Search for the cell housing the specified text and yield its (x, y) center coordinate. 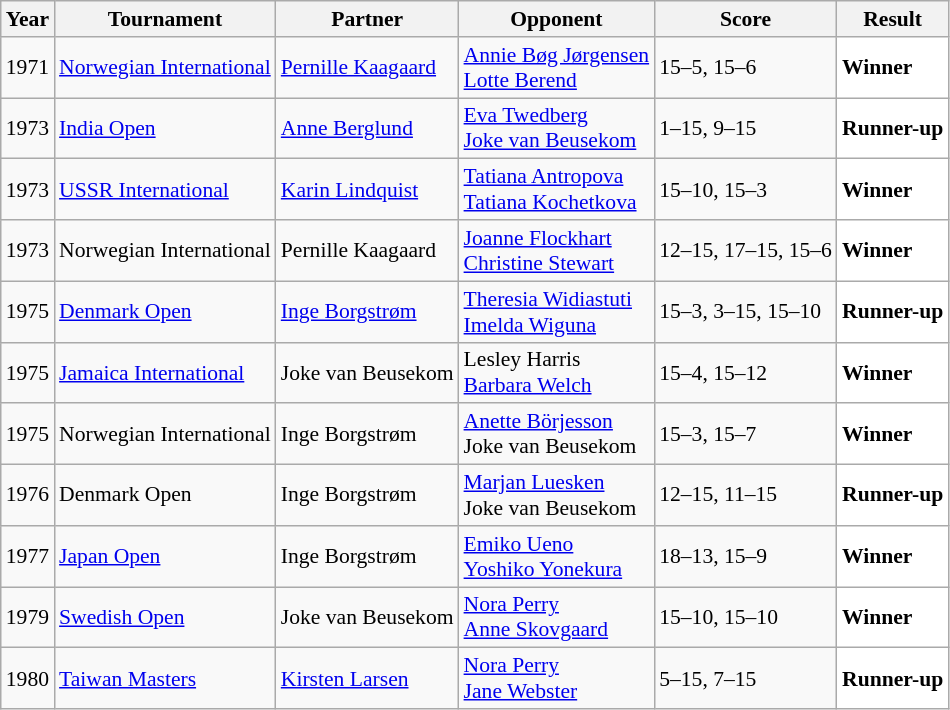
Karin Lindquist (368, 190)
Theresia Widiastuti Imelda Wiguna (557, 312)
15–4, 15–12 (746, 372)
1–15, 9–15 (746, 128)
Annie Bøg Jørgensen Lotte Berend (557, 68)
Result (892, 19)
12–15, 17–15, 15–6 (746, 250)
Jamaica International (165, 372)
15–10, 15–10 (746, 618)
Score (746, 19)
Anne Berglund (368, 128)
12–15, 11–15 (746, 496)
Nora Perry Anne Skovgaard (557, 618)
1976 (28, 496)
1979 (28, 618)
1977 (28, 556)
Kirsten Larsen (368, 678)
18–13, 15–9 (746, 556)
15–5, 15–6 (746, 68)
India Open (165, 128)
1971 (28, 68)
Japan Open (165, 556)
Lesley Harris Barbara Welch (557, 372)
Joanne Flockhart Christine Stewart (557, 250)
Anette Börjesson Joke van Beusekom (557, 434)
Year (28, 19)
Tatiana Antropova Tatiana Kochetkova (557, 190)
Partner (368, 19)
Swedish Open (165, 618)
15–10, 15–3 (746, 190)
Taiwan Masters (165, 678)
Eva Twedberg Joke van Beusekom (557, 128)
15–3, 3–15, 15–10 (746, 312)
Nora Perry Jane Webster (557, 678)
Opponent (557, 19)
Marjan Luesken Joke van Beusekom (557, 496)
5–15, 7–15 (746, 678)
Tournament (165, 19)
Emiko Ueno Yoshiko Yonekura (557, 556)
1980 (28, 678)
15–3, 15–7 (746, 434)
USSR International (165, 190)
